Scan for the cell matching the given text and deliver its (X, Y) coordinate at center. 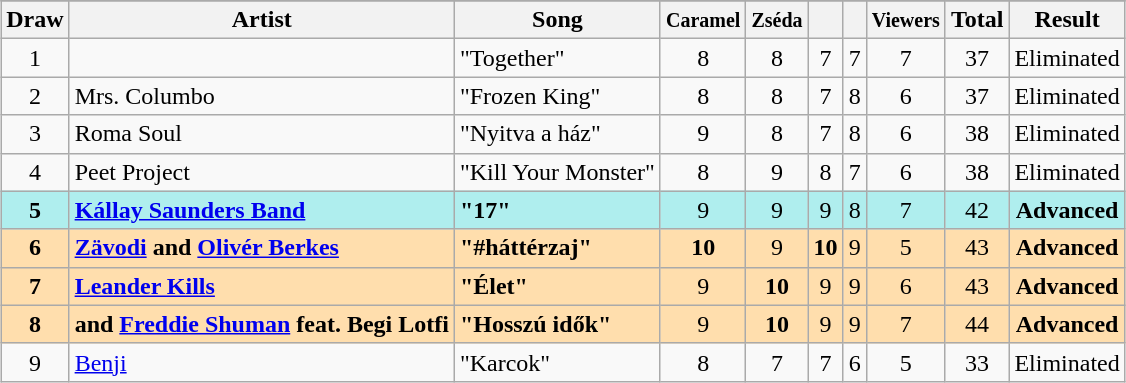
Viewers (906, 20)
4 (35, 172)
Zävodi and Olivér Berkes (262, 248)
3 (35, 134)
"#háttérzaj" (557, 248)
Draw (35, 20)
42 (977, 210)
and Freddie Shuman feat. Begi Lotfi (262, 324)
Artist (262, 20)
Benji (262, 362)
Total (977, 20)
"Hosszú idők" (557, 324)
44 (977, 324)
"Frozen King" (557, 96)
Mrs. Columbo (262, 96)
Peet Project (262, 172)
Zséda (777, 20)
33 (977, 362)
Result (1067, 20)
Leander Kills (262, 286)
"Together" (557, 58)
"Karcok" (557, 362)
Roma Soul (262, 134)
"17" (557, 210)
Kállay Saunders Band (262, 210)
"Nyitva a ház" (557, 134)
"Kill Your Monster" (557, 172)
2 (35, 96)
"Élet" (557, 286)
Caramel (702, 20)
1 (35, 58)
Song (557, 20)
